For the text-containing cell, return its midpoint in [x, y] coordinate format. 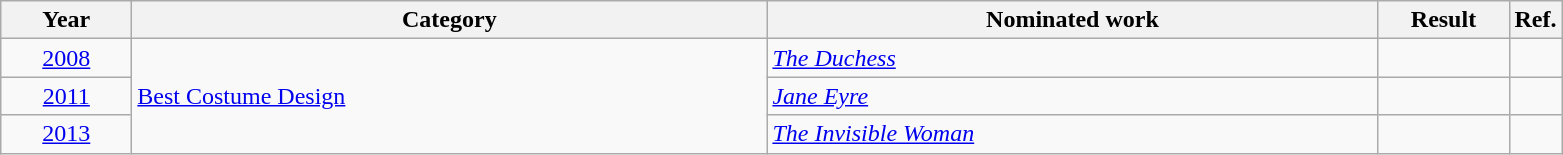
Category [450, 20]
2013 [66, 134]
The Invisible Woman [1072, 134]
2011 [66, 96]
Ref. [1536, 20]
Nominated work [1072, 20]
Year [66, 20]
Result [1444, 20]
The Duchess [1072, 58]
Jane Eyre [1072, 96]
Best Costume Design [450, 96]
2008 [66, 58]
